Locate the cell with the specified text and output its (X, Y) center coordinate. 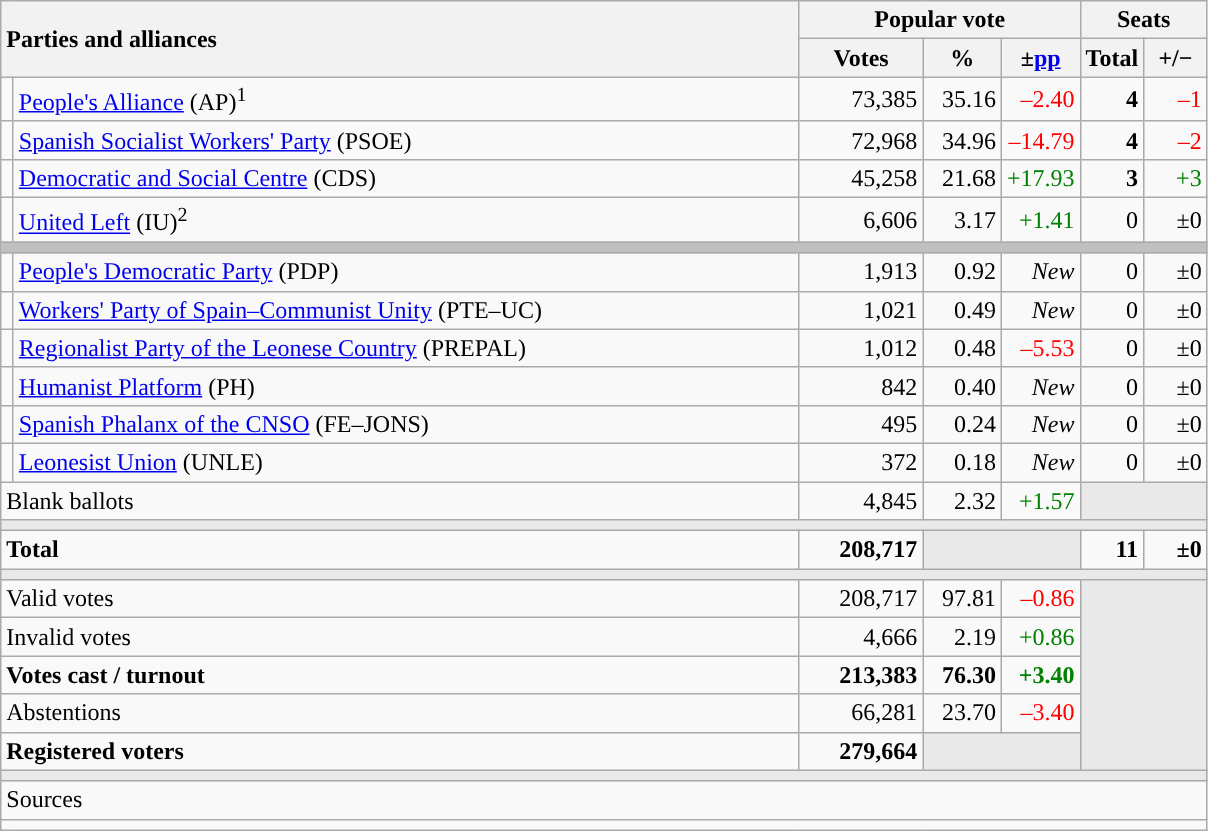
1,012 (861, 348)
21.68 (962, 178)
–1 (1176, 100)
97.81 (962, 599)
±pp (1040, 58)
–2.40 (1040, 100)
United Left (IU)2 (406, 220)
Votes cast / turnout (400, 675)
45,258 (861, 178)
0.18 (962, 462)
Invalid votes (400, 637)
2.32 (962, 501)
0.49 (962, 310)
Popular vote (940, 20)
3 (1112, 178)
–14.79 (1040, 140)
Regionalist Party of the Leonese Country (PREPAL) (406, 348)
Sources (604, 800)
372 (861, 462)
Spanish Socialist Workers' Party (PSOE) (406, 140)
Valid votes (400, 599)
842 (861, 386)
0.24 (962, 424)
213,383 (861, 675)
+3.40 (1040, 675)
+/− (1176, 58)
+1.41 (1040, 220)
1,913 (861, 272)
66,281 (861, 713)
1,021 (861, 310)
+3 (1176, 178)
3.17 (962, 220)
279,664 (861, 751)
People's Alliance (AP)1 (406, 100)
+17.93 (1040, 178)
Leonesist Union (UNLE) (406, 462)
0.40 (962, 386)
34.96 (962, 140)
Democratic and Social Centre (CDS) (406, 178)
–5.53 (1040, 348)
Spanish Phalanx of the CNSO (FE–JONS) (406, 424)
73,385 (861, 100)
People's Democratic Party (PDP) (406, 272)
495 (861, 424)
0.92 (962, 272)
2.19 (962, 637)
+1.57 (1040, 501)
Workers' Party of Spain–Communist Unity (PTE–UC) (406, 310)
76.30 (962, 675)
11 (1112, 550)
23.70 (962, 713)
4,666 (861, 637)
Votes (861, 58)
4,845 (861, 501)
35.16 (962, 100)
Blank ballots (400, 501)
Abstentions (400, 713)
72,968 (861, 140)
–2 (1176, 140)
Parties and alliances (400, 39)
+0.86 (1040, 637)
% (962, 58)
0.48 (962, 348)
Humanist Platform (PH) (406, 386)
Seats (1144, 20)
–0.86 (1040, 599)
6,606 (861, 220)
Registered voters (400, 751)
–3.40 (1040, 713)
